Return [X, Y] of the center of cell containing provided text 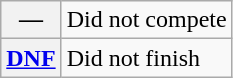
Did not finish [146, 58]
— [31, 20]
DNF [31, 58]
Did not compete [146, 20]
